From the cell containing the given text, extract its center point as (X, Y) coordinate. 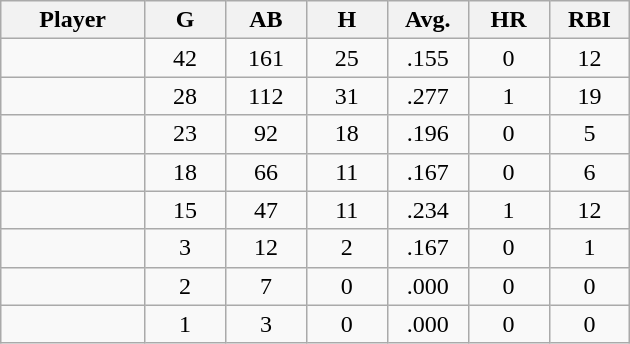
AB (266, 20)
28 (186, 96)
161 (266, 58)
66 (266, 172)
15 (186, 210)
RBI (590, 20)
.277 (428, 96)
42 (186, 58)
25 (346, 58)
HR (508, 20)
6 (590, 172)
92 (266, 134)
19 (590, 96)
.155 (428, 58)
7 (266, 286)
112 (266, 96)
Avg. (428, 20)
.196 (428, 134)
47 (266, 210)
H (346, 20)
G (186, 20)
5 (590, 134)
.234 (428, 210)
23 (186, 134)
31 (346, 96)
Player (73, 20)
